Scan for the cell matching the given text and deliver its (x, y) coordinate at center. 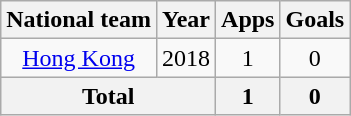
Year (186, 20)
National team (79, 20)
Goals (315, 20)
Apps (248, 20)
2018 (186, 58)
Total (108, 96)
Hong Kong (79, 58)
